Extract the (X, Y) coordinate from the center of the cell holding the provided text.  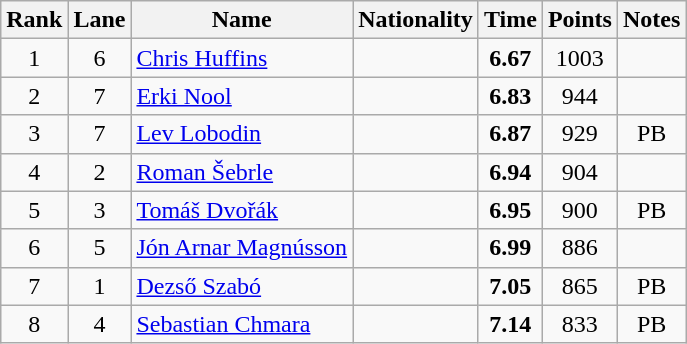
7.05 (510, 286)
6.67 (510, 58)
904 (580, 172)
886 (580, 248)
Roman Šebrle (242, 172)
Time (510, 20)
6.87 (510, 134)
8 (34, 324)
1003 (580, 58)
Rank (34, 20)
Name (242, 20)
6.94 (510, 172)
Notes (651, 20)
7.14 (510, 324)
Lev Lobodin (242, 134)
865 (580, 286)
Jón Arnar Magnússon (242, 248)
Sebastian Chmara (242, 324)
Nationality (416, 20)
6.95 (510, 210)
Chris Huffins (242, 58)
944 (580, 96)
Erki Nool (242, 96)
900 (580, 210)
Points (580, 20)
Dezső Szabó (242, 286)
6.99 (510, 248)
Tomáš Dvořák (242, 210)
929 (580, 134)
6.83 (510, 96)
833 (580, 324)
Lane (100, 20)
